Return the [x, y] coordinate for the center point of the cell that contains the specified text.  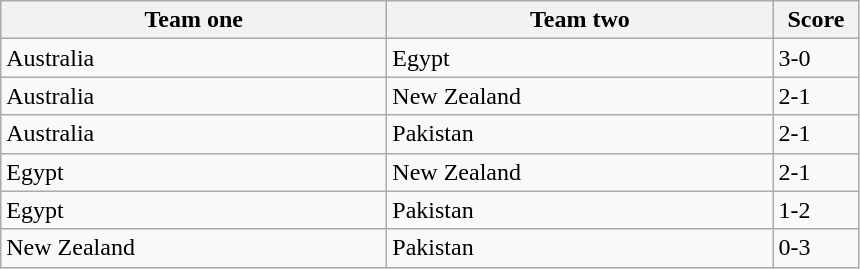
1-2 [816, 210]
Team two [580, 20]
Team one [194, 20]
0-3 [816, 248]
3-0 [816, 58]
Score [816, 20]
